Pinpoint the cell where the given text exists, returning its [x, y] midpoint coordinate. 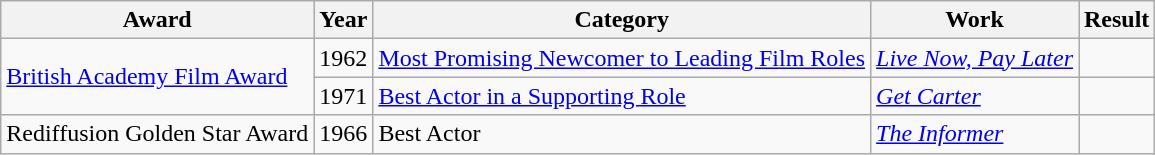
Work [975, 20]
1962 [344, 58]
Result [1116, 20]
Best Actor in a Supporting Role [622, 96]
Live Now, Pay Later [975, 58]
British Academy Film Award [158, 77]
Rediffusion Golden Star Award [158, 134]
Most Promising Newcomer to Leading Film Roles [622, 58]
Year [344, 20]
Award [158, 20]
1971 [344, 96]
The Informer [975, 134]
Category [622, 20]
Best Actor [622, 134]
Get Carter [975, 96]
1966 [344, 134]
